From the cell containing the given text, extract its center point as [x, y] coordinate. 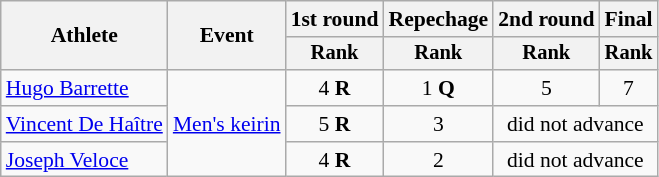
Event [227, 36]
2nd round [546, 19]
Men's keirin [227, 124]
4 R [335, 88]
Vincent De Haître [84, 124]
Final [628, 19]
1 Q [438, 88]
3 [438, 124]
Hugo Barrette [84, 88]
1st round [335, 19]
5 R [335, 124]
5 [546, 88]
Repechage [438, 19]
7 [628, 88]
Athlete [84, 36]
did not advance [575, 124]
